Capture the cell that displays the provided text and extract its (X, Y) central coordinate. 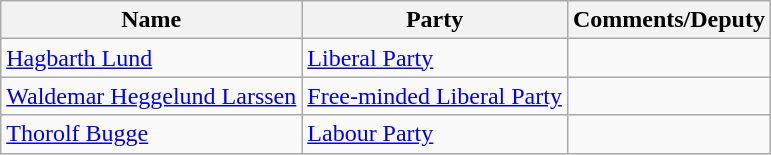
Hagbarth Lund (152, 58)
Free-minded Liberal Party (435, 96)
Party (435, 20)
Name (152, 20)
Waldemar Heggelund Larssen (152, 96)
Labour Party (435, 134)
Thorolf Bugge (152, 134)
Comments/Deputy (668, 20)
Liberal Party (435, 58)
